Capture the cell that displays the provided text and extract its (X, Y) central coordinate. 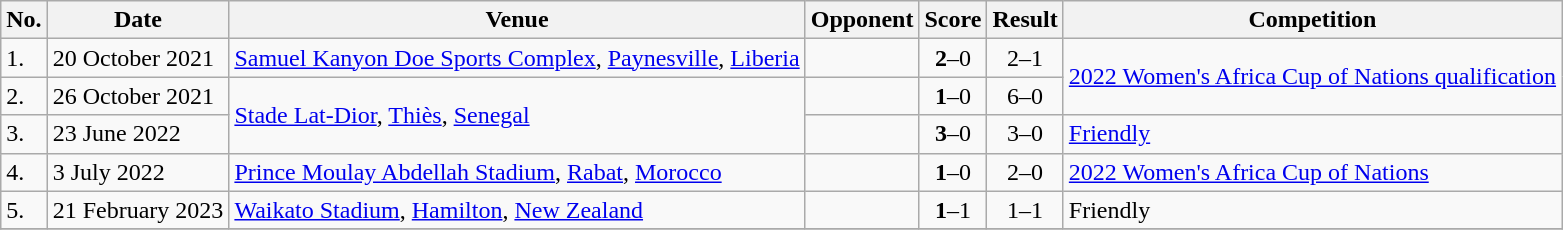
Prince Moulay Abdellah Stadium, Rabat, Morocco (517, 172)
20 October 2021 (138, 58)
2022 Women's Africa Cup of Nations qualification (1312, 77)
26 October 2021 (138, 96)
No. (24, 20)
4. (24, 172)
Waikato Stadium, Hamilton, New Zealand (517, 210)
3. (24, 134)
2022 Women's Africa Cup of Nations (1312, 172)
6–0 (1025, 96)
Stade Lat-Dior, Thiès, Senegal (517, 115)
3 July 2022 (138, 172)
5. (24, 210)
Date (138, 20)
Competition (1312, 20)
1. (24, 58)
23 June 2022 (138, 134)
Samuel Kanyon Doe Sports Complex, Paynesville, Liberia (517, 58)
2–1 (1025, 58)
Result (1025, 20)
Score (953, 20)
Venue (517, 20)
21 February 2023 (138, 210)
Opponent (862, 20)
2. (24, 96)
